Identify which cell holds the provided text, then report its [x, y] central coordinate. 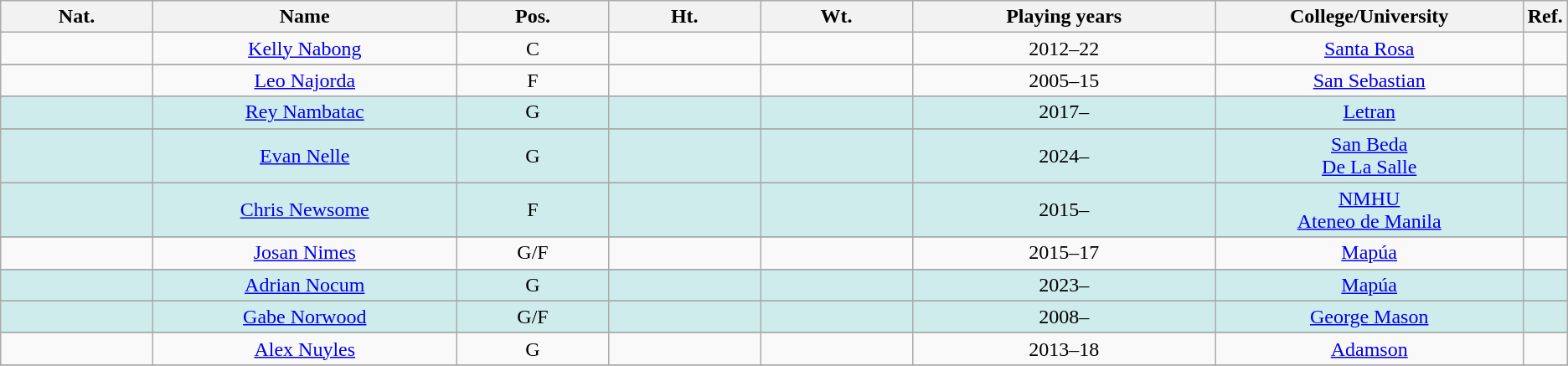
NMHUAteneo de Manila [1369, 209]
Pos. [533, 17]
Rey Nambatac [305, 112]
College/University [1369, 17]
2005–15 [1064, 80]
2012–22 [1064, 49]
San Sebastian [1369, 80]
Josan Nimes [305, 253]
Ht. [685, 17]
Adrian Nocum [305, 285]
Alex Nuyles [305, 348]
George Mason [1369, 317]
Ref. [1545, 17]
Adamson [1369, 348]
San BedaDe La Salle [1369, 156]
Playing years [1064, 17]
2015– [1064, 209]
2015–17 [1064, 253]
Wt. [836, 17]
Name [305, 17]
Leo Najorda [305, 80]
C [533, 49]
Gabe Norwood [305, 317]
Evan Nelle [305, 156]
2013–18 [1064, 348]
2008– [1064, 317]
Santa Rosa [1369, 49]
Nat. [77, 17]
Letran [1369, 112]
2017– [1064, 112]
Kelly Nabong [305, 49]
2024– [1064, 156]
Chris Newsome [305, 209]
2023– [1064, 285]
